Find where the given text appears and provide that cell's center as (x, y) coordinate. 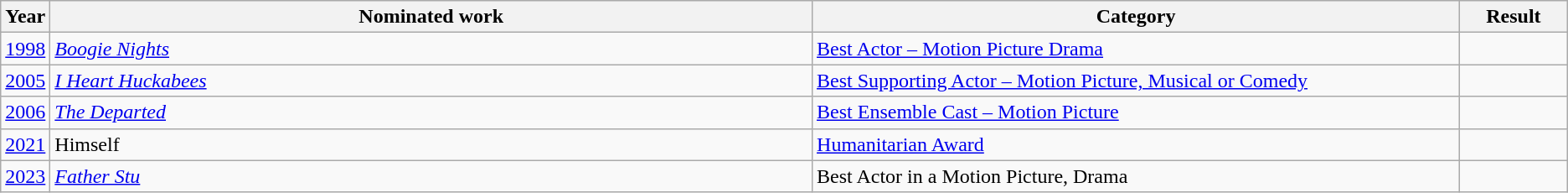
Humanitarian Award (1136, 144)
Category (1136, 17)
Best Supporting Actor – Motion Picture, Musical or Comedy (1136, 81)
Father Stu (431, 176)
2006 (25, 112)
I Heart Huckabees (431, 81)
The Departed (431, 112)
Nominated work (431, 17)
2023 (25, 176)
Best Ensemble Cast – Motion Picture (1136, 112)
1998 (25, 49)
Himself (431, 144)
2021 (25, 144)
Best Actor – Motion Picture Drama (1136, 49)
Best Actor in a Motion Picture, Drama (1136, 176)
Boogie Nights (431, 49)
Year (25, 17)
2005 (25, 81)
Result (1514, 17)
